Identify which cell holds the provided text, then report its [X, Y] central coordinate. 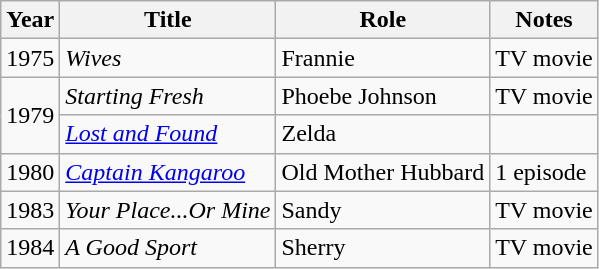
1980 [30, 172]
Role [383, 20]
Old Mother Hubbard [383, 172]
Year [30, 20]
Phoebe Johnson [383, 96]
1979 [30, 115]
1 episode [544, 172]
Zelda [383, 134]
Starting Fresh [168, 96]
Wives [168, 58]
Notes [544, 20]
1975 [30, 58]
A Good Sport [168, 248]
Title [168, 20]
1984 [30, 248]
Captain Kangaroo [168, 172]
1983 [30, 210]
Frannie [383, 58]
Sandy [383, 210]
Your Place...Or Mine [168, 210]
Sherry [383, 248]
Lost and Found [168, 134]
